From the cell containing the given text, extract its center point as [X, Y] coordinate. 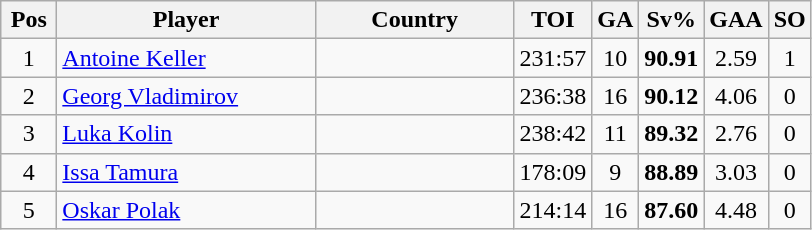
TOI [553, 20]
GAA [736, 20]
Issa Tamura [186, 172]
Antoine Keller [186, 58]
Georg Vladimirov [186, 96]
231:57 [553, 58]
238:42 [553, 134]
3.03 [736, 172]
9 [616, 172]
2 [29, 96]
178:09 [553, 172]
Luka Kolin [186, 134]
2.76 [736, 134]
89.32 [672, 134]
SO [790, 20]
4.48 [736, 210]
4 [29, 172]
4.06 [736, 96]
11 [616, 134]
Country [414, 20]
90.12 [672, 96]
Oskar Polak [186, 210]
GA [616, 20]
236:38 [553, 96]
5 [29, 210]
87.60 [672, 210]
88.89 [672, 172]
2.59 [736, 58]
214:14 [553, 210]
Sv% [672, 20]
90.91 [672, 58]
3 [29, 134]
Pos [29, 20]
10 [616, 58]
Player [186, 20]
